Return (x, y) of the center of cell containing provided text 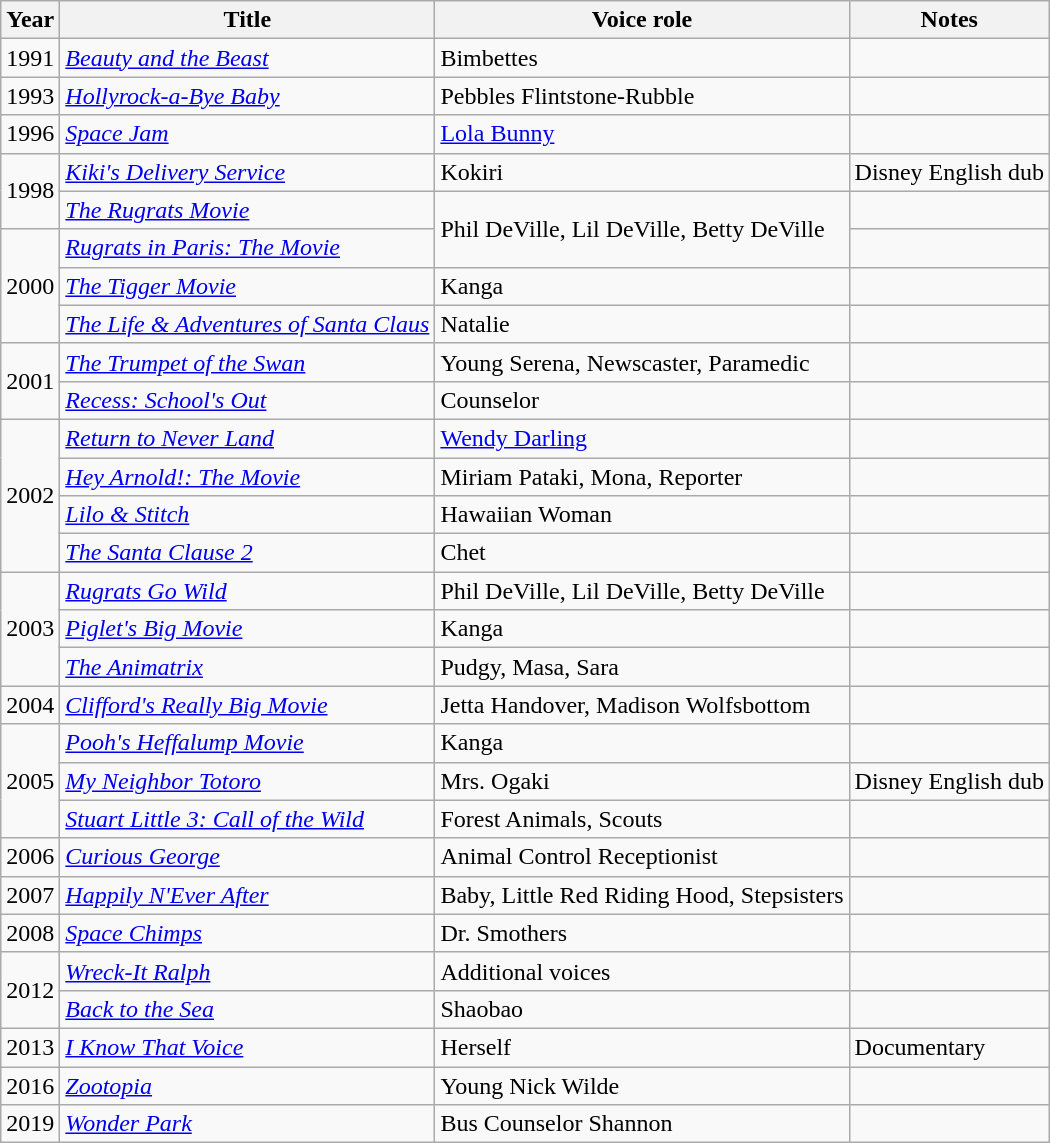
2008 (30, 933)
Dr. Smothers (642, 933)
1993 (30, 96)
The Rugrats Movie (248, 210)
Kiki's Delivery Service (248, 172)
2004 (30, 705)
1996 (30, 134)
Wonder Park (248, 1124)
Shaobao (642, 1009)
Wendy Darling (642, 438)
Recess: School's Out (248, 400)
The Santa Clause 2 (248, 553)
Lola Bunny (642, 134)
Kokiri (642, 172)
The Animatrix (248, 667)
Hawaiian Woman (642, 515)
2007 (30, 895)
Notes (949, 20)
Lilo & Stitch (248, 515)
Voice role (642, 20)
Hollyrock-a-Bye Baby (248, 96)
Baby, Little Red Riding Hood, Stepsisters (642, 895)
Back to the Sea (248, 1009)
Jetta Handover, Madison Wolfsbottom (642, 705)
2006 (30, 857)
2001 (30, 381)
Pudgy, Masa, Sara (642, 667)
2016 (30, 1085)
Pooh's Heffalump Movie (248, 743)
Piglet's Big Movie (248, 629)
2013 (30, 1047)
The Tigger Movie (248, 286)
2002 (30, 495)
Space Jam (248, 134)
2003 (30, 629)
Natalie (642, 324)
Space Chimps (248, 933)
2012 (30, 990)
Forest Animals, Scouts (642, 819)
Hey Arnold!: The Movie (248, 477)
1998 (30, 191)
Rugrats in Paris: The Movie (248, 248)
Bimbettes (642, 58)
Additional voices (642, 971)
Herself (642, 1047)
Mrs. Ogaki (642, 781)
2005 (30, 781)
Title (248, 20)
My Neighbor Totoro (248, 781)
The Trumpet of the Swan (248, 362)
Stuart Little 3: Call of the Wild (248, 819)
Counselor (642, 400)
Year (30, 20)
2019 (30, 1124)
2000 (30, 286)
Beauty and the Beast (248, 58)
Return to Never Land (248, 438)
Bus Counselor Shannon (642, 1124)
Happily N'Ever After (248, 895)
Young Serena, Newscaster, Paramedic (642, 362)
Rugrats Go Wild (248, 591)
1991 (30, 58)
The Life & Adventures of Santa Claus (248, 324)
Clifford's Really Big Movie (248, 705)
Documentary (949, 1047)
I Know That Voice (248, 1047)
Miriam Pataki, Mona, Reporter (642, 477)
Animal Control Receptionist (642, 857)
Chet (642, 553)
Curious George (248, 857)
Pebbles Flintstone-Rubble (642, 96)
Zootopia (248, 1085)
Wreck-It Ralph (248, 971)
Young Nick Wilde (642, 1085)
